For the text-containing cell, return its midpoint in (x, y) coordinate format. 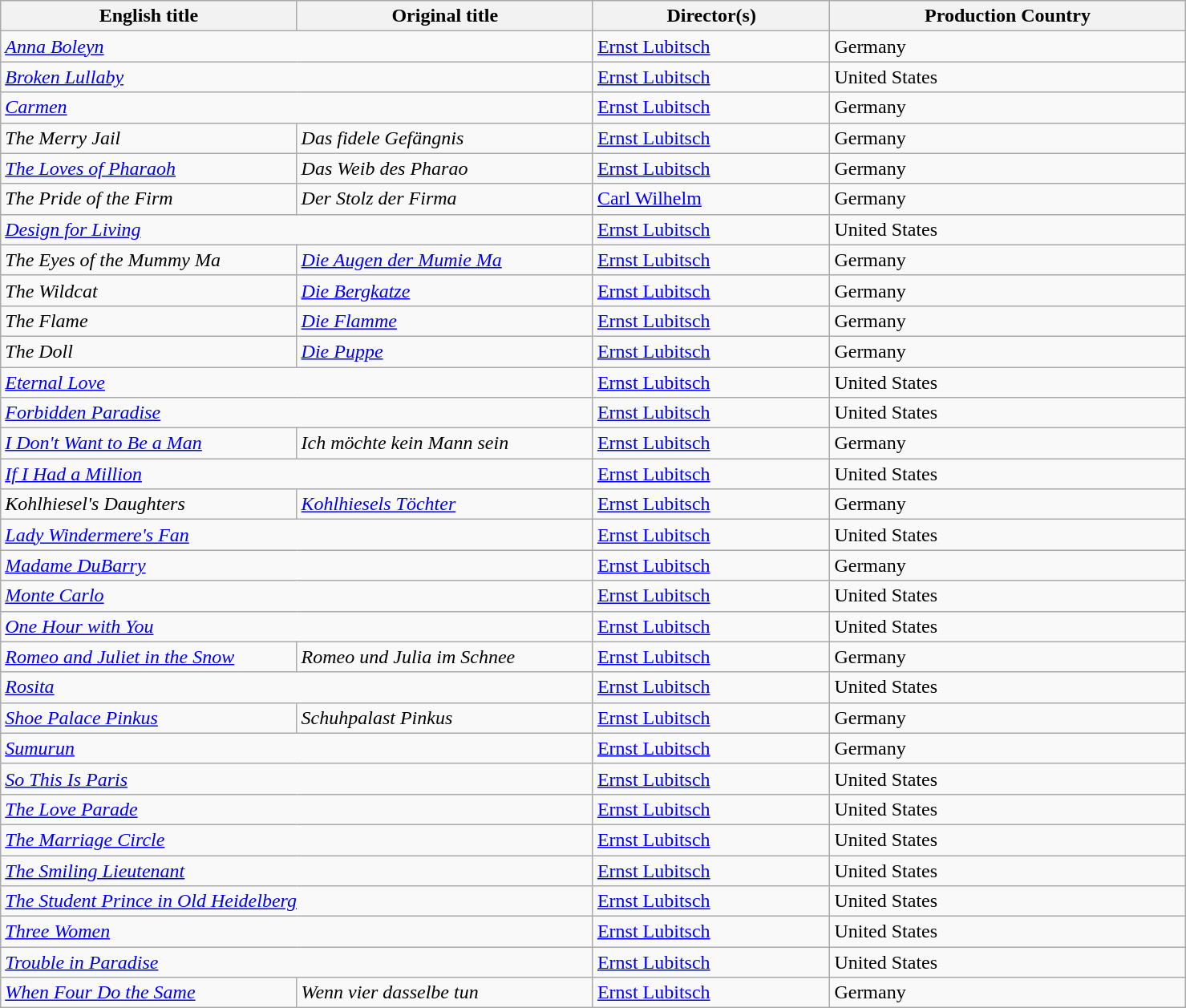
I Don't Want to Be a Man (149, 443)
Die Flamme (444, 321)
Director(s) (710, 16)
If I Had a Million (297, 474)
Die Bergkatze (444, 290)
Shoe Palace Pinkus (149, 718)
The Marriage Circle (297, 840)
Sumurun (297, 748)
The Wildcat (149, 290)
Trouble in Paradise (297, 962)
The Flame (149, 321)
The Eyes of the Mummy Ma (149, 260)
Carl Wilhelm (710, 199)
The Love Parade (297, 809)
Schuhpalast Pinkus (444, 718)
Romeo and Juliet in the Snow (149, 657)
Production Country (1007, 16)
Ich möchte kein Mann sein (444, 443)
Three Women (297, 932)
One Hour with You (297, 626)
Lady Windermere's Fan (297, 535)
Carmen (297, 107)
Die Augen der Mumie Ma (444, 260)
Broken Lullaby (297, 77)
The Merry Jail (149, 138)
Madame DuBarry (297, 565)
Anna Boleyn (297, 47)
So This Is Paris (297, 779)
Forbidden Paradise (297, 413)
The Smiling Lieutenant (297, 870)
Romeo und Julia im Schnee (444, 657)
Kohlhiesels Töchter (444, 504)
Das fidele Gefängnis (444, 138)
The Doll (149, 351)
Design for Living (297, 229)
When Four Do the Same (149, 993)
Monte Carlo (297, 596)
Rosita (297, 687)
Das Weib des Pharao (444, 168)
Wenn vier dasselbe tun (444, 993)
The Student Prince in Old Heidelberg (297, 901)
The Loves of Pharaoh (149, 168)
Original title (444, 16)
English title (149, 16)
The Pride of the Firm (149, 199)
Eternal Love (297, 383)
Der Stolz der Firma (444, 199)
Kohlhiesel's Daughters (149, 504)
Die Puppe (444, 351)
